Pinpoint the cell where the given text exists, returning its (X, Y) midpoint coordinate. 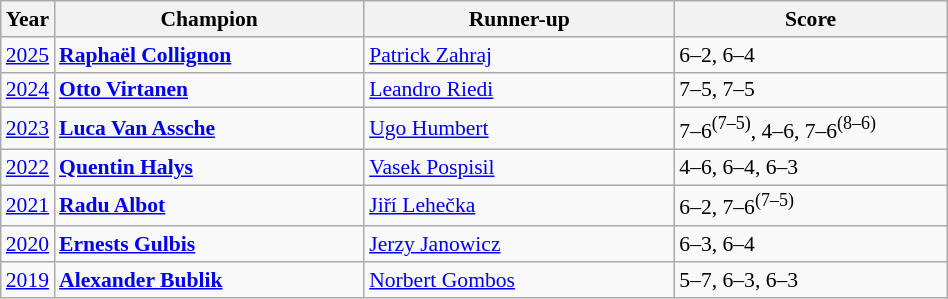
6–2, 6–4 (810, 55)
Radu Albot (209, 206)
6–2, 7–6(7–5) (810, 206)
Score (810, 19)
7–6(7–5), 4–6, 7–6(8–6) (810, 128)
Quentin Halys (209, 167)
Champion (209, 19)
2019 (28, 280)
Raphaël Collignon (209, 55)
Otto Virtanen (209, 90)
2020 (28, 244)
Luca Van Assche (209, 128)
6–3, 6–4 (810, 244)
4–6, 6–4, 6–3 (810, 167)
Leandro Riedi (519, 90)
Norbert Gombos (519, 280)
Patrick Zahraj (519, 55)
Jiří Lehečka (519, 206)
2021 (28, 206)
2023 (28, 128)
2025 (28, 55)
Year (28, 19)
Ugo Humbert (519, 128)
Ernests Gulbis (209, 244)
Jerzy Janowicz (519, 244)
7–5, 7–5 (810, 90)
Alexander Bublik (209, 280)
Runner-up (519, 19)
2024 (28, 90)
5–7, 6–3, 6–3 (810, 280)
2022 (28, 167)
Vasek Pospisil (519, 167)
